Extract the [x, y] coordinate from the center of the cell holding the provided text.  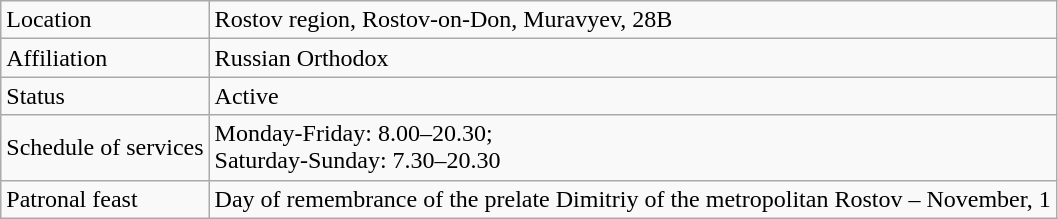
Russian Orthodox [632, 58]
Active [632, 96]
Status [105, 96]
Day of remembrance of the prelate Dimitriy of the metropolitan Rostov – November, 1 [632, 199]
Patronal feast [105, 199]
Affiliation [105, 58]
Location [105, 20]
Rostov region, Rostov-on-Don, Muravyev, 28B [632, 20]
Monday-Friday: 8.00–20.30;Saturday-Sunday: 7.30–20.30 [632, 148]
Schedule of services [105, 148]
